Return (X, Y) of the center of cell containing provided text 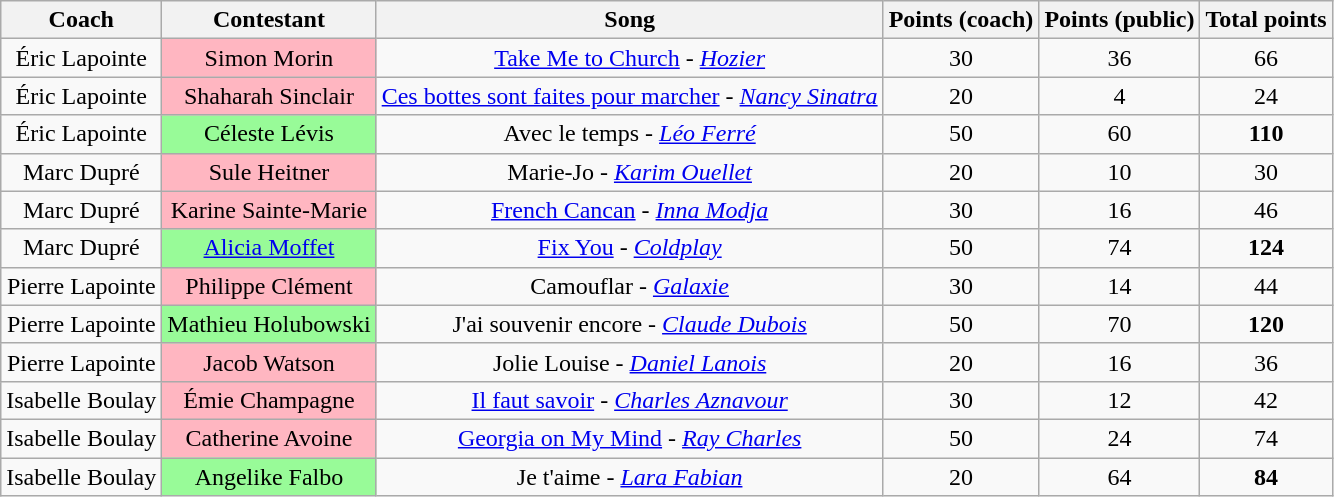
Total points (1266, 20)
12 (1120, 400)
Jolie Louise - Daniel Lanois (630, 362)
Il faut savoir - Charles Aznavour (630, 400)
Simon Morin (269, 58)
Catherine Avoine (269, 438)
Alicia Moffet (269, 248)
4 (1120, 96)
46 (1266, 210)
Philippe Clément (269, 286)
Camouflar - Galaxie (630, 286)
Émie Champagne (269, 400)
Karine Sainte-Marie (269, 210)
110 (1266, 134)
42 (1266, 400)
66 (1266, 58)
Fix You - Coldplay (630, 248)
Coach (82, 20)
French Cancan - Inna Modja (630, 210)
Marie-Jo - Karim Ouellet (630, 172)
Song (630, 20)
Mathieu Holubowski (269, 324)
64 (1120, 477)
60 (1120, 134)
120 (1266, 324)
Sule Heitner (269, 172)
14 (1120, 286)
Avec le temps - Léo Ferré (630, 134)
Points (public) (1120, 20)
84 (1266, 477)
Take Me to Church - Hozier (630, 58)
Contestant (269, 20)
Angelike Falbo (269, 477)
Céleste Lévis (269, 134)
124 (1266, 248)
Points (coach) (961, 20)
10 (1120, 172)
Georgia on My Mind - Ray Charles (630, 438)
Je t'aime - Lara Fabian (630, 477)
70 (1120, 324)
44 (1266, 286)
Ces bottes sont faites pour marcher - Nancy Sinatra (630, 96)
Jacob Watson (269, 362)
J'ai souvenir encore - Claude Dubois (630, 324)
Shaharah Sinclair (269, 96)
